Determine the (x, y) coordinate at the center of the cell enclosing the given text.  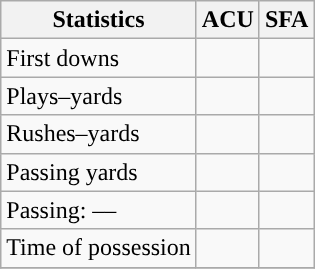
ACU (228, 20)
SFA (286, 20)
Time of possession (99, 248)
Plays–yards (99, 96)
Passing: –– (99, 210)
Rushes–yards (99, 134)
Passing yards (99, 172)
First downs (99, 58)
Statistics (99, 20)
